Pinpoint the cell where the given text exists, returning its (x, y) midpoint coordinate. 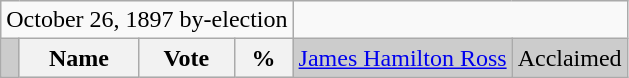
Name (78, 58)
Vote (186, 58)
% (264, 58)
Acclaimed (570, 58)
October 26, 1897 by-election (147, 20)
James Hamilton Ross (402, 58)
